Identify which cell holds the provided text, then report its (x, y) central coordinate. 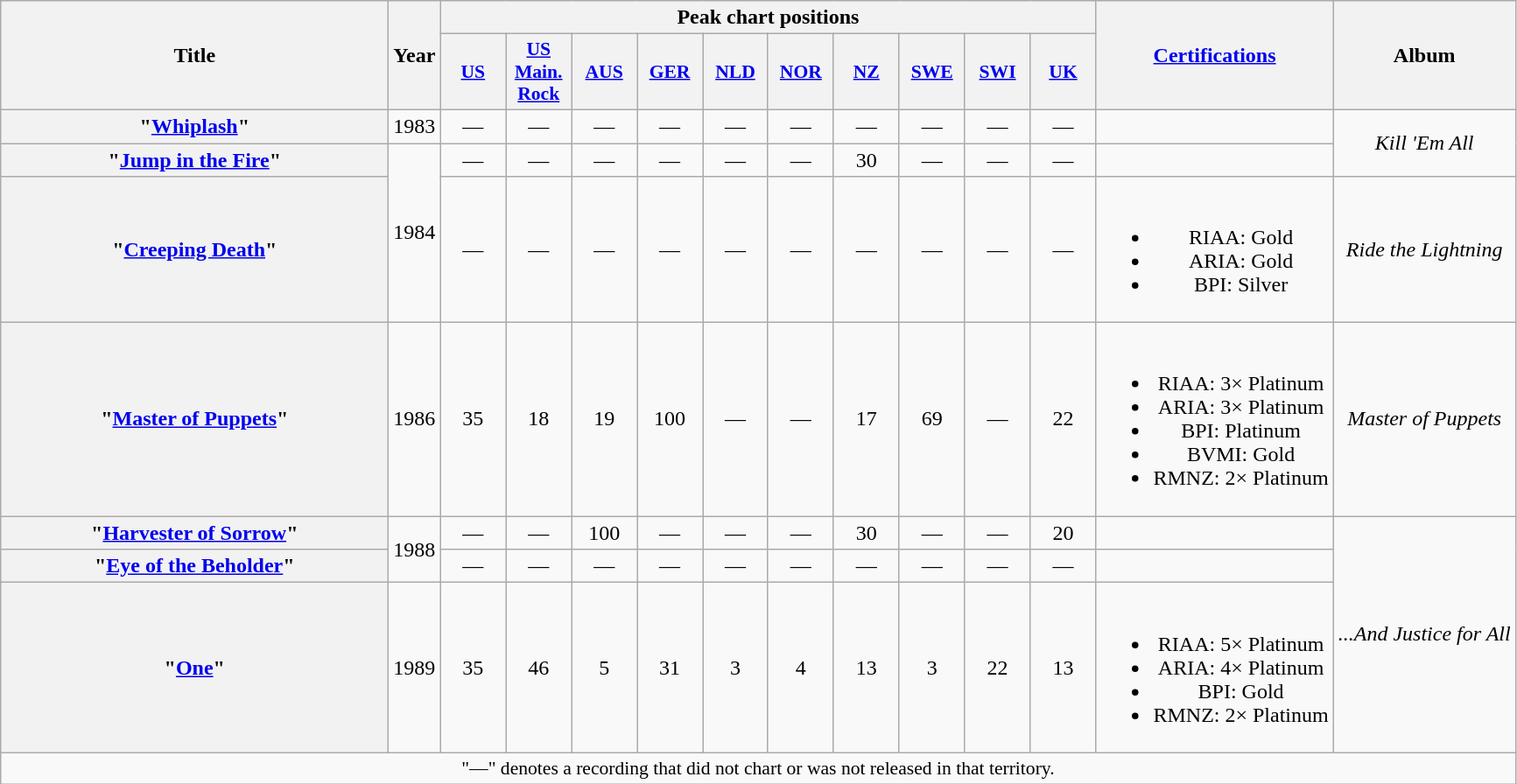
SWE (931, 72)
Year (415, 56)
1989 (415, 668)
...And Justice for All (1424, 634)
4 (800, 668)
AUS (604, 72)
NOR (800, 72)
Master of Puppets (1424, 420)
"Creeping Death" (194, 250)
1988 (415, 549)
NLD (735, 72)
USMain.Rock (539, 72)
1984 (415, 233)
31 (671, 668)
18 (539, 420)
RIAA: 5× PlatinumARIA: 4× PlatinumBPI: GoldRMNZ: 2× Platinum (1215, 668)
Title (194, 56)
RIAA: 3× PlatinumARIA: 3× PlatinumBPI: PlatinumBVMI: GoldRMNZ: 2× Platinum (1215, 420)
1986 (415, 420)
SWI (998, 72)
"Whiplash" (194, 126)
Certifications (1215, 56)
UK (1063, 72)
5 (604, 668)
"Eye of the Beholder" (194, 566)
GER (671, 72)
Album (1424, 56)
"Harvester of Sorrow" (194, 533)
RIAA: GoldARIA: GoldBPI: Silver (1215, 250)
Peak chart positions (769, 17)
19 (604, 420)
20 (1063, 533)
NZ (867, 72)
"Jump in the Fire" (194, 160)
US (473, 72)
"Master of Puppets" (194, 420)
1983 (415, 126)
"One" (194, 668)
"—" denotes a recording that did not chart or was not released in that territory. (758, 768)
17 (867, 420)
Kill 'Em All (1424, 143)
46 (539, 668)
69 (931, 420)
Ride the Lightning (1424, 250)
